Provide the [X, Y] coordinate of the cell's center where the given text is located.  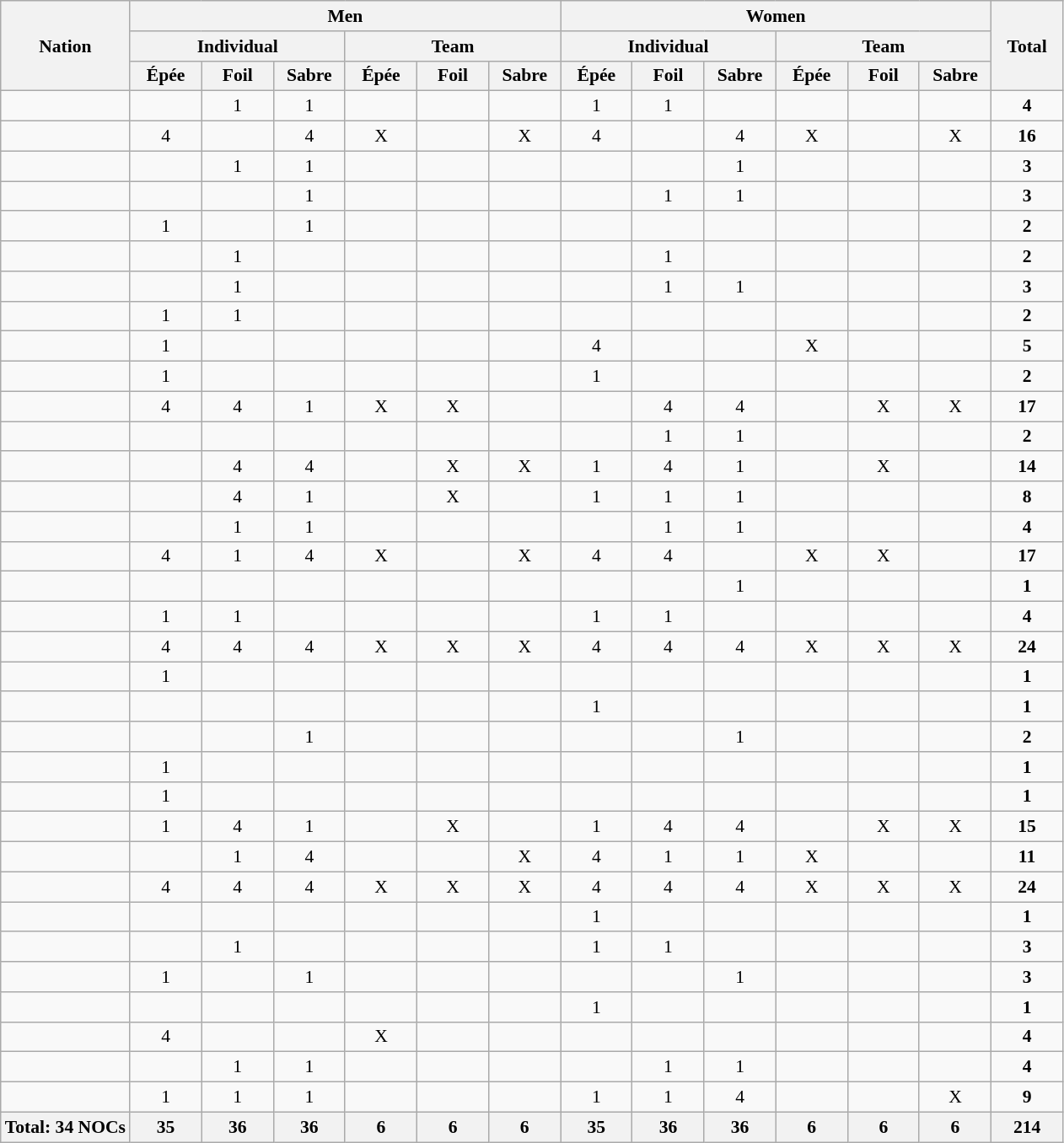
Men [346, 16]
16 [1027, 137]
Total [1027, 46]
Women [776, 16]
11 [1027, 857]
15 [1027, 827]
9 [1027, 1097]
8 [1027, 496]
14 [1027, 467]
5 [1027, 346]
Nation [66, 46]
Total: 34 NOCs [66, 1127]
214 [1027, 1127]
